Scan for the cell matching the given text and deliver its (X, Y) coordinate at center. 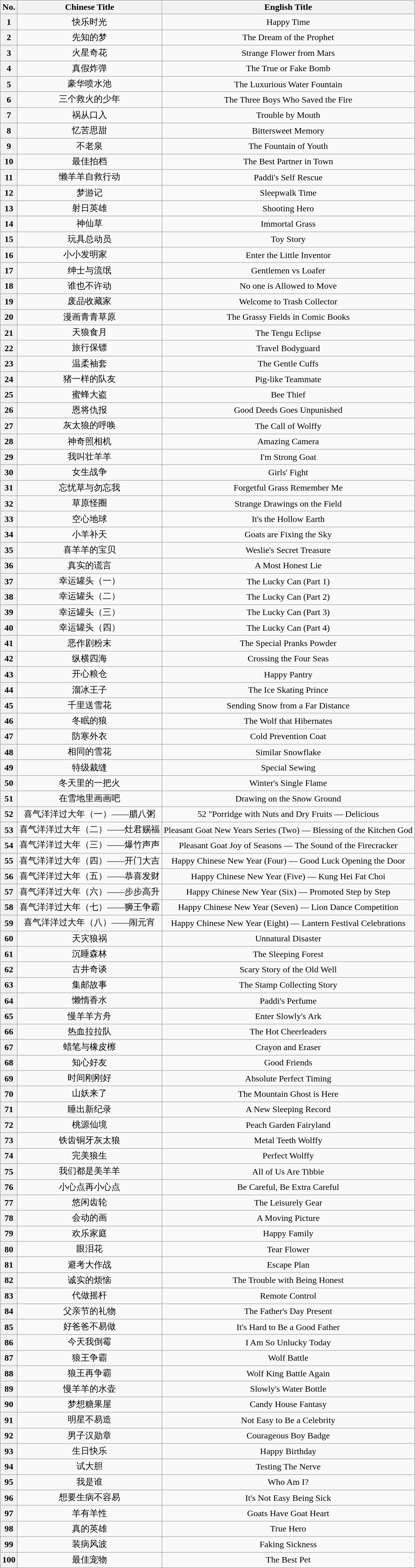
三个救火的少年 (90, 100)
81 (9, 1265)
Amazing Camera (288, 442)
Peach Garden Fairyland (288, 1125)
Strange Drawings on the Field (288, 504)
避考大作战 (90, 1265)
75 (9, 1172)
The Lucky Can (Part 1) (288, 581)
The Best Partner in Town (288, 162)
90 (9, 1404)
The Hot Cheerleaders (288, 1031)
在雪地里画画吧 (90, 799)
18 (9, 286)
神仙草 (90, 224)
懒惰香水 (90, 1001)
58 (9, 907)
43 (9, 675)
漫画青青草原 (90, 318)
The Trouble with Being Honest (288, 1280)
57 (9, 892)
Strange Flower from Mars (288, 53)
11 (9, 177)
玩具总动员 (90, 239)
草原怪圈 (90, 504)
Wolf King Battle Again (288, 1374)
80 (9, 1249)
喜羊羊的宝贝 (90, 550)
天灾狼祸 (90, 939)
恶作剧粉末 (90, 643)
先知的梦 (90, 37)
Girls' Fight (288, 472)
Welcome to Trash Collector (288, 301)
眼泪花 (90, 1249)
4 (9, 69)
集邮故事 (90, 985)
开心粮仓 (90, 675)
冬天里的一把火 (90, 783)
13 (9, 209)
Happy Chinese New Year (Six) — Promoted Step by Step (288, 892)
14 (9, 224)
84 (9, 1312)
Happy Family (288, 1234)
78 (9, 1218)
时间刚刚好 (90, 1078)
喜气洋洋过大年（二）——灶君赐福 (90, 830)
梦游记 (90, 193)
44 (9, 690)
沉睡森林 (90, 954)
26 (9, 410)
快乐时光 (90, 22)
56 (9, 877)
Winter's Single Flame (288, 783)
Immortal Grass (288, 224)
Be Careful, Be Extra Careful (288, 1187)
47 (9, 737)
豪华喷水池 (90, 84)
试大胆 (90, 1467)
79 (9, 1234)
蜜蜂大盗 (90, 395)
92 (9, 1436)
95 (9, 1483)
狼王争霸 (90, 1358)
Happy Chinese New Year (Four) — Good Luck Opening the Door (288, 861)
64 (9, 1001)
98 (9, 1529)
Special Sewing (288, 768)
71 (9, 1110)
The Fountain of Youth (288, 146)
31 (9, 488)
The Lucky Can (Part 2) (288, 597)
63 (9, 985)
桃源仙境 (90, 1125)
The Gentle Cuffs (288, 364)
Perfect Wolffy (288, 1156)
54 (9, 845)
小羊补天 (90, 534)
Candy House Fantasy (288, 1404)
Goats Have Goat Heart (288, 1513)
Absolute Perfect Timing (288, 1078)
10 (9, 162)
Faking Sickness (288, 1545)
Sleepwalk Time (288, 193)
30 (9, 472)
85 (9, 1327)
男子汉勋章 (90, 1436)
悠闲齿轮 (90, 1203)
72 (9, 1125)
Happy Birthday (288, 1451)
All of Us Are Tibbie (288, 1172)
千里送雪花 (90, 706)
忘忧草与勿忘我 (90, 488)
最佳拍档 (90, 162)
装病风波 (90, 1545)
37 (9, 581)
22 (9, 348)
39 (9, 612)
Who Am I? (288, 1483)
今天我倒霉 (90, 1342)
The Sleeping Forest (288, 954)
The Lucky Can (Part 4) (288, 628)
21 (9, 333)
Scary Story of the Old Well (288, 969)
真的英雄 (90, 1529)
8 (9, 131)
我叫壮羊羊 (90, 457)
火星奇花 (90, 53)
完美狼生 (90, 1156)
69 (9, 1078)
Metal Teeth Wolffy (288, 1140)
空心地球 (90, 519)
96 (9, 1498)
Slowly's Water Bottle (288, 1389)
Happy Chinese New Year (Seven) — Lion Dance Competition (288, 907)
74 (9, 1156)
代做摇杆 (90, 1296)
The Special Pranks Powder (288, 643)
蜡笔与橡皮檫 (90, 1048)
知心好友 (90, 1063)
慢羊羊方舟 (90, 1016)
山妖来了 (90, 1094)
The Lucky Can (Part 3) (288, 612)
1 (9, 22)
Trouble by Mouth (288, 115)
52 "Porridge with Nuts and Dry Fruits — Delicious (288, 815)
特级裁缝 (90, 768)
40 (9, 628)
女生战争 (90, 472)
Good Friends (288, 1063)
27 (9, 426)
喜气洋洋过大年（八）——闹元宵 (90, 923)
The Mountain Ghost is Here (288, 1094)
欢乐家庭 (90, 1234)
No one is Allowed to Move (288, 286)
The Ice Skating Prince (288, 690)
幸运罐头（一） (90, 581)
Happy Time (288, 22)
睡出新纪录 (90, 1110)
65 (9, 1016)
相同的雪花 (90, 752)
9 (9, 146)
祸从口入 (90, 115)
19 (9, 301)
68 (9, 1063)
Paddi's Perfume (288, 1001)
A Most Honest Lie (288, 566)
24 (9, 380)
Good Deeds Goes Unpunished (288, 410)
狼王再争霸 (90, 1374)
真实的谎言 (90, 566)
Travel Bodyguard (288, 348)
I'm Strong Goat (288, 457)
Sending Snow from a Far Distance (288, 706)
我是谁 (90, 1483)
93 (9, 1451)
89 (9, 1389)
100 (9, 1560)
5 (9, 84)
38 (9, 597)
喜气洋洋过大年（三）——爆竹声声 (90, 845)
99 (9, 1545)
29 (9, 457)
I Am So Unlucky Today (288, 1342)
Chinese Title (90, 7)
The Father's Day Present (288, 1312)
Not Easy to Be a Celebrity (288, 1420)
生日快乐 (90, 1451)
17 (9, 271)
A Moving Picture (288, 1218)
猪一样的队友 (90, 380)
小心点再小心点 (90, 1187)
Happy Chinese New Year (Eight) — Lantern Festival Celebrations (288, 923)
古井奇谈 (90, 969)
Escape Plan (288, 1265)
It's Not Easy Being Sick (288, 1498)
不老泉 (90, 146)
23 (9, 364)
45 (9, 706)
True Hero (288, 1529)
51 (9, 799)
70 (9, 1094)
3 (9, 53)
废品收藏家 (90, 301)
Pig-like Teammate (288, 380)
The Grassy Fields in Comic Books (288, 318)
Goats are Fixing the Sky (288, 534)
幸运罐头（二） (90, 597)
恩将仇报 (90, 410)
神奇照相机 (90, 442)
55 (9, 861)
旅行保镖 (90, 348)
The Call of Wolffy (288, 426)
绅士与流氓 (90, 271)
Toy Story (288, 239)
16 (9, 255)
Enter the Little Inventor (288, 255)
Courageous Boy Badge (288, 1436)
73 (9, 1140)
羊有羊性 (90, 1513)
66 (9, 1031)
86 (9, 1342)
防寒外衣 (90, 737)
慢羊羊的水壶 (90, 1389)
灰太狼的呼唤 (90, 426)
33 (9, 519)
Happy Pantry (288, 675)
忆苦思甜 (90, 131)
Wolf Battle (288, 1358)
想要生病不容易 (90, 1498)
25 (9, 395)
76 (9, 1187)
2 (9, 37)
喜气洋洋过大年（六）——步步高升 (90, 892)
English Title (288, 7)
诚实的烦恼 (90, 1280)
热血拉拉队 (90, 1031)
铁齿铜牙灰太狼 (90, 1140)
53 (9, 830)
20 (9, 318)
射日英雄 (90, 209)
Crayon and Eraser (288, 1048)
Cold Prevention Coat (288, 737)
天狼食月 (90, 333)
12 (9, 193)
48 (9, 752)
父亲节的礼物 (90, 1312)
The Luxurious Water Fountain (288, 84)
88 (9, 1374)
61 (9, 954)
真假炸弹 (90, 69)
52 (9, 815)
The Dream of the Prophet (288, 37)
Unnatural Disaster (288, 939)
60 (9, 939)
Shooting Hero (288, 209)
Bittersweet Memory (288, 131)
The Stamp Collecting Story (288, 985)
温柔袖套 (90, 364)
喜气洋洋过大年（五）——恭喜发财 (90, 877)
会动的画 (90, 1218)
溜冰王子 (90, 690)
A New Sleeping Record (288, 1110)
The True or Fake Bomb (288, 69)
62 (9, 969)
Bee Thief (288, 395)
42 (9, 659)
It's Hard to Be a Good Father (288, 1327)
34 (9, 534)
Pleasant Goat Joy of Seasons — The Sound of the Firecracker (288, 845)
小小发明家 (90, 255)
7 (9, 115)
喜气洋洋过大年（一）——腊八粥 (90, 815)
Tear Flower (288, 1249)
36 (9, 566)
97 (9, 1513)
Drawing on the Snow Ground (288, 799)
谁也不许动 (90, 286)
The Wolf that Hibernates (288, 721)
Pleasant Goat New Years Series (Two) — Blessing of the Kitchen God (288, 830)
Paddi's Self Rescue (288, 177)
The Three Boys Who Saved the Fire (288, 100)
Testing The Nerve (288, 1467)
喜气洋洋过大年（四）——开门大吉 (90, 861)
6 (9, 100)
49 (9, 768)
懒羊羊自救行动 (90, 177)
喜气洋洋过大年（七）——狮王争霸 (90, 907)
Crossing the Four Seas (288, 659)
幸运罐头（四） (90, 628)
Gentlemen vs Loafer (288, 271)
Weslie's Secret Treasure (288, 550)
32 (9, 504)
Similar Snowflake (288, 752)
The Leisurely Gear (288, 1203)
41 (9, 643)
59 (9, 923)
50 (9, 783)
77 (9, 1203)
28 (9, 442)
82 (9, 1280)
15 (9, 239)
Happy Chinese New Year (Five) — Kung Hei Fat Choi (288, 877)
No. (9, 7)
The Tengu Eclipse (288, 333)
87 (9, 1358)
35 (9, 550)
Enter Slowly's Ark (288, 1016)
冬眠的狼 (90, 721)
纵横四海 (90, 659)
91 (9, 1420)
幸运罐头（三） (90, 612)
67 (9, 1048)
It's the Hollow Earth (288, 519)
我们都是美羊羊 (90, 1172)
好爸爸不易做 (90, 1327)
83 (9, 1296)
The Best Pet (288, 1560)
明星不易造 (90, 1420)
Remote Control (288, 1296)
梦想糖果屋 (90, 1404)
最佳宠物 (90, 1560)
46 (9, 721)
94 (9, 1467)
Forgetful Grass Remember Me (288, 488)
